Provide the [X, Y] coordinate of the cell's center where the given text is located.  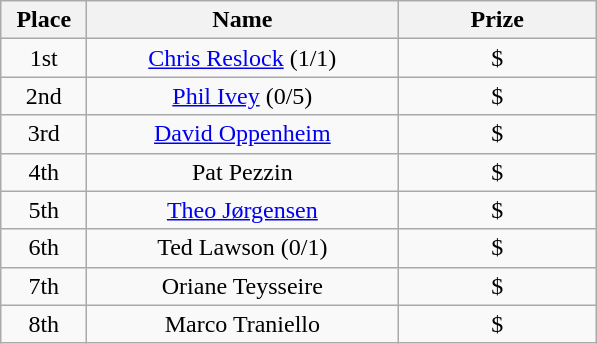
Name [242, 20]
Marco Traniello [242, 324]
Oriane Teysseire [242, 286]
David Oppenheim [242, 134]
8th [44, 324]
1st [44, 58]
2nd [44, 96]
Phil Ivey (0/5) [242, 96]
3rd [44, 134]
4th [44, 172]
Prize [498, 20]
Chris Reslock (1/1) [242, 58]
Place [44, 20]
5th [44, 210]
Theo Jørgensen [242, 210]
7th [44, 286]
Ted Lawson (0/1) [242, 248]
Pat Pezzin [242, 172]
6th [44, 248]
